Return [x, y] of the center of cell containing provided text 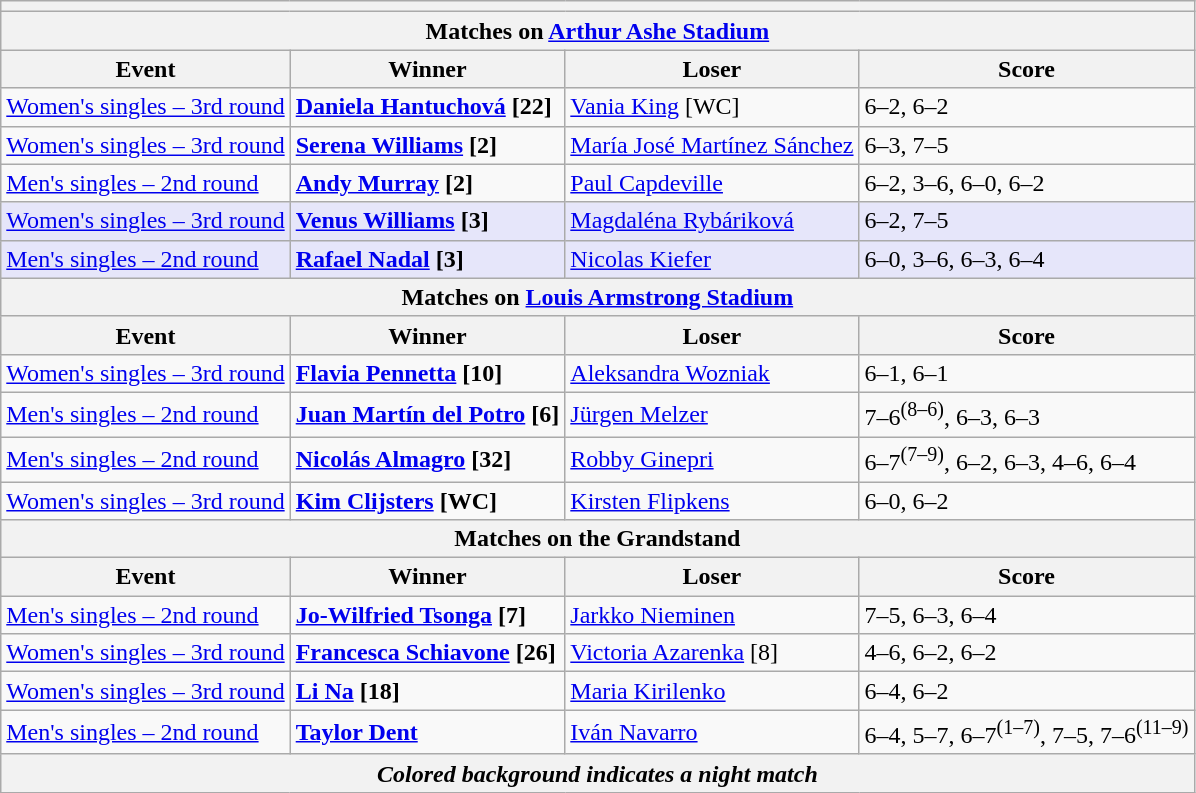
Victoria Azarenka [8] [712, 653]
Andy Murray [2] [428, 183]
Francesca Schiavone [26] [428, 653]
Iván Navarro [712, 732]
Kim Clijsters [WC] [428, 501]
Venus Williams [3] [428, 221]
Robby Ginepri [712, 460]
Serena Williams [2] [428, 145]
6–2, 7–5 [1026, 221]
6–2, 3–6, 6–0, 6–2 [1026, 183]
Colored background indicates a night match [598, 773]
4–6, 6–2, 6–2 [1026, 653]
Paul Capdeville [712, 183]
Jarkko Nieminen [712, 615]
Rafael Nadal [3] [428, 259]
Magdaléna Rybáriková [712, 221]
Taylor Dent [428, 732]
Nicolas Kiefer [712, 259]
6–1, 6–1 [1026, 373]
Nicolás Almagro [32] [428, 460]
Matches on Louis Armstrong Stadium [598, 297]
Flavia Pennetta [10] [428, 373]
6–4, 6–2 [1026, 691]
6–3, 7–5 [1026, 145]
6–4, 5–7, 6–7(1–7), 7–5, 7–6(11–9) [1026, 732]
Li Na [18] [428, 691]
Kirsten Flipkens [712, 501]
Maria Kirilenko [712, 691]
Daniela Hantuchová [22] [428, 107]
Vania King [WC] [712, 107]
Juan Martín del Potro [6] [428, 414]
6–0, 6–2 [1026, 501]
7–5, 6–3, 6–4 [1026, 615]
Jo-Wilfried Tsonga [7] [428, 615]
6–7(7–9), 6–2, 6–3, 4–6, 6–4 [1026, 460]
7–6(8–6), 6–3, 6–3 [1026, 414]
Matches on Arthur Ashe Stadium [598, 31]
6–0, 3–6, 6–3, 6–4 [1026, 259]
Matches on the Grandstand [598, 539]
6–2, 6–2 [1026, 107]
Aleksandra Wozniak [712, 373]
María José Martínez Sánchez [712, 145]
Jürgen Melzer [712, 414]
